Return (X, Y) of the center of cell containing provided text 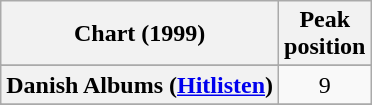
Danish Albums (Hitlisten) (140, 85)
9 (325, 85)
Chart (1999) (140, 34)
Peakposition (325, 34)
